Return [x, y] of the center of cell containing provided text 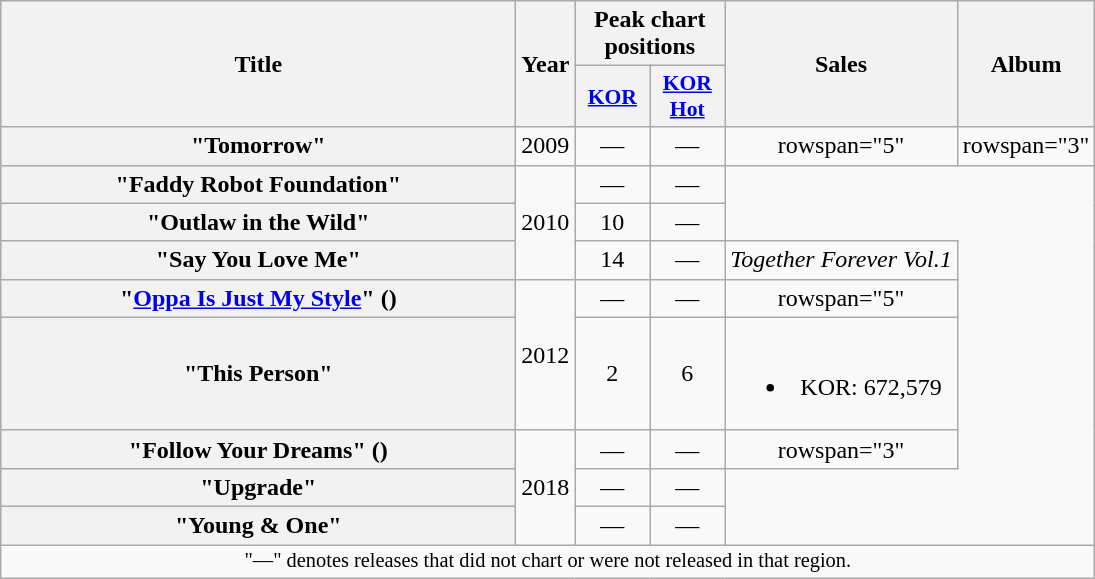
14 [612, 260]
10 [612, 222]
2009 [546, 146]
Album [1026, 64]
KOR [612, 96]
"This Person" [258, 374]
KOR: 672,579 [842, 374]
2 [612, 374]
"Outlaw in the Wild" [258, 222]
2012 [546, 354]
Together Forever Vol.1 [842, 260]
"Faddy Robot Foundation" [258, 184]
Peak chart positions [650, 34]
"Young & One" [258, 525]
Year [546, 64]
"—" denotes releases that did not chart or were not released in that region. [548, 561]
KOR Hot [688, 96]
"Oppa Is Just My Style" () [258, 298]
2010 [546, 222]
Title [258, 64]
"Upgrade" [258, 487]
"Follow Your Dreams" () [258, 449]
6 [688, 374]
2018 [546, 487]
"Tomorrow" [258, 146]
Sales [842, 64]
"Say You Love Me" [258, 260]
